Provide the (x, y) coordinate of the cell's center where the given text is located.  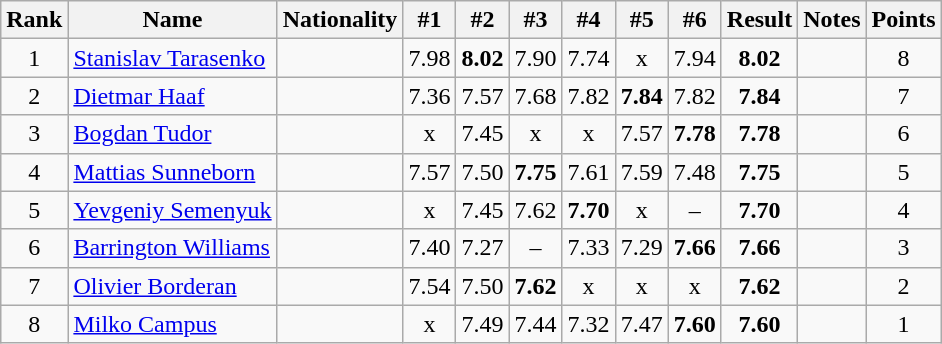
7.36 (430, 96)
7.59 (642, 172)
Barrington Williams (172, 248)
7.61 (588, 172)
7.27 (482, 248)
Result (759, 20)
Olivier Borderan (172, 286)
#5 (642, 20)
Bogdan Tudor (172, 134)
7.47 (642, 324)
7.94 (694, 58)
Notes (832, 20)
7.40 (430, 248)
#4 (588, 20)
7.49 (482, 324)
Milko Campus (172, 324)
7.44 (536, 324)
Name (172, 20)
7.54 (430, 286)
Dietmar Haaf (172, 96)
7.74 (588, 58)
Nationality (340, 20)
7.90 (536, 58)
7.68 (536, 96)
#3 (536, 20)
7.98 (430, 58)
#6 (694, 20)
#1 (430, 20)
Mattias Sunneborn (172, 172)
Points (904, 20)
7.32 (588, 324)
Rank (34, 20)
Stanislav Tarasenko (172, 58)
7.48 (694, 172)
Yevgeniy Semenyuk (172, 210)
#2 (482, 20)
7.29 (642, 248)
7.33 (588, 248)
